Scan for the cell matching the given text and deliver its (X, Y) coordinate at center. 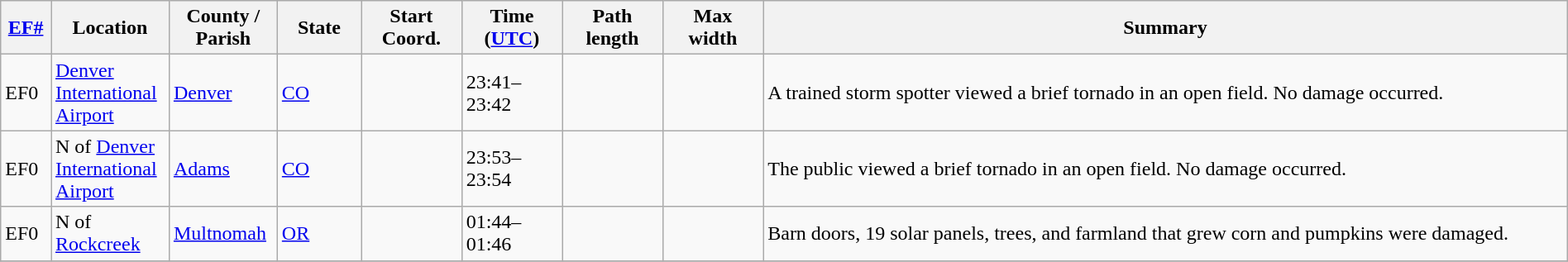
EF# (26, 28)
Time (UTC) (512, 28)
The public viewed a brief tornado in an open field. No damage occurred. (1166, 169)
Denver (223, 93)
N of Denver International Airport (111, 169)
Start Coord. (412, 28)
County / Parish (223, 28)
Location (111, 28)
Multnomah (223, 233)
N of Rockcreek (111, 233)
01:44–01:46 (512, 233)
Path length (613, 28)
OR (319, 233)
State (319, 28)
A trained storm spotter viewed a brief tornado in an open field. No damage occurred. (1166, 93)
Summary (1166, 28)
Max width (713, 28)
23:41–23:42 (512, 93)
Barn doors, 19 solar panels, trees, and farmland that grew corn and pumpkins were damaged. (1166, 233)
Adams (223, 169)
Denver International Airport (111, 93)
23:53–23:54 (512, 169)
